Return the (X, Y) coordinate for the center point of the cell that contains the specified text.  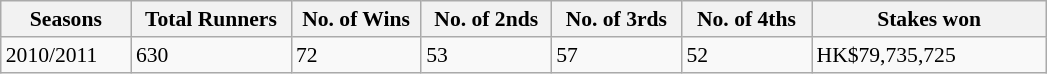
No. of 2nds (486, 19)
Seasons (66, 19)
52 (746, 55)
No. of 4ths (746, 19)
Total Runners (211, 19)
57 (616, 55)
No. of Wins (356, 19)
HK$79,735,725 (930, 55)
72 (356, 55)
Stakes won (930, 19)
No. of 3rds (616, 19)
630 (211, 55)
53 (486, 55)
2010/2011 (66, 55)
